Determine the (X, Y) coordinate at the center of the cell enclosing the given text.  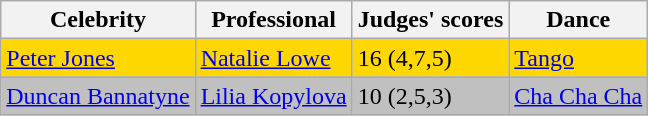
10 (2,5,3) (430, 96)
Peter Jones (98, 58)
Duncan Bannatyne (98, 96)
Dance (578, 20)
16 (4,7,5) (430, 58)
Cha Cha Cha (578, 96)
Celebrity (98, 20)
Tango (578, 58)
Judges' scores (430, 20)
Professional (274, 20)
Natalie Lowe (274, 58)
Lilia Kopylova (274, 96)
